Scan for the cell matching the given text and deliver its (x, y) coordinate at center. 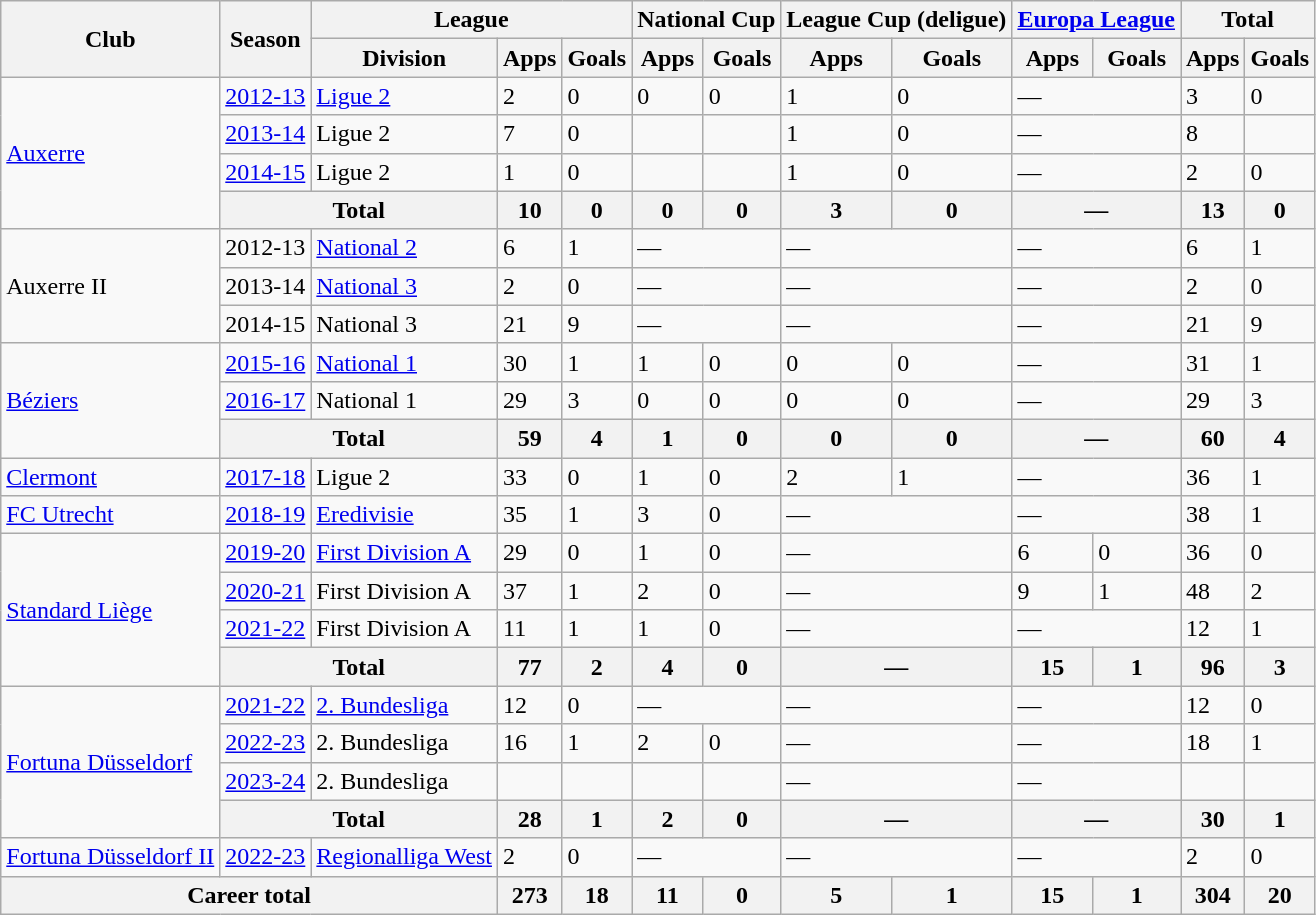
304 (1212, 895)
League Cup (deligue) (896, 20)
38 (1212, 515)
48 (1212, 591)
59 (529, 438)
Auxerre II (110, 286)
8 (1212, 134)
13 (1212, 210)
Béziers (110, 400)
Club (110, 39)
33 (529, 477)
Season (266, 39)
7 (529, 134)
National 2 (404, 248)
60 (1212, 438)
2020-21 (266, 591)
28 (529, 819)
2023-24 (266, 781)
5 (836, 895)
2017-18 (266, 477)
2015-16 (266, 362)
96 (1212, 667)
273 (529, 895)
2019-20 (266, 553)
Career total (250, 895)
Fortuna Düsseldorf (110, 762)
Standard Liège (110, 610)
77 (529, 667)
Fortuna Düsseldorf II (110, 857)
Regionalliga West (404, 857)
National Cup (706, 20)
League (472, 20)
FC Utrecht (110, 515)
Auxerre (110, 153)
Division (404, 58)
Eredivisie (404, 515)
Clermont (110, 477)
31 (1212, 362)
10 (529, 210)
20 (1280, 895)
35 (529, 515)
2018-19 (266, 515)
Europa League (1096, 20)
16 (529, 743)
37 (529, 591)
2016-17 (266, 400)
